Output the [x, y] coordinate of the center of the cell containing the given text.  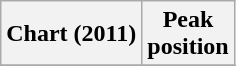
Peakposition [188, 34]
Chart (2011) [72, 34]
